Identify which cell holds the provided text, then report its [X, Y] central coordinate. 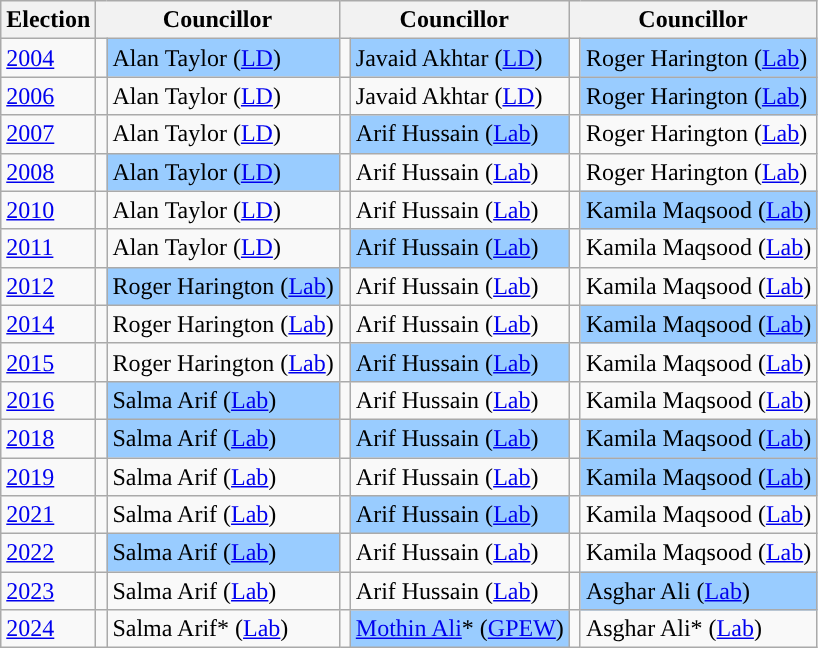
2012 [48, 286]
2008 [48, 172]
Mothin Ali* (GPEW) [460, 629]
2019 [48, 477]
Election [48, 20]
Asghar Ali* (Lab) [698, 629]
2010 [48, 210]
2024 [48, 629]
2016 [48, 400]
2014 [48, 324]
2023 [48, 591]
2022 [48, 553]
2007 [48, 134]
2004 [48, 58]
2006 [48, 96]
Salma Arif* (Lab) [223, 629]
2018 [48, 438]
2021 [48, 515]
2015 [48, 362]
Asghar Ali (Lab) [698, 591]
2011 [48, 248]
